Determine the [x, y] coordinate at the center of the cell enclosing the given text.  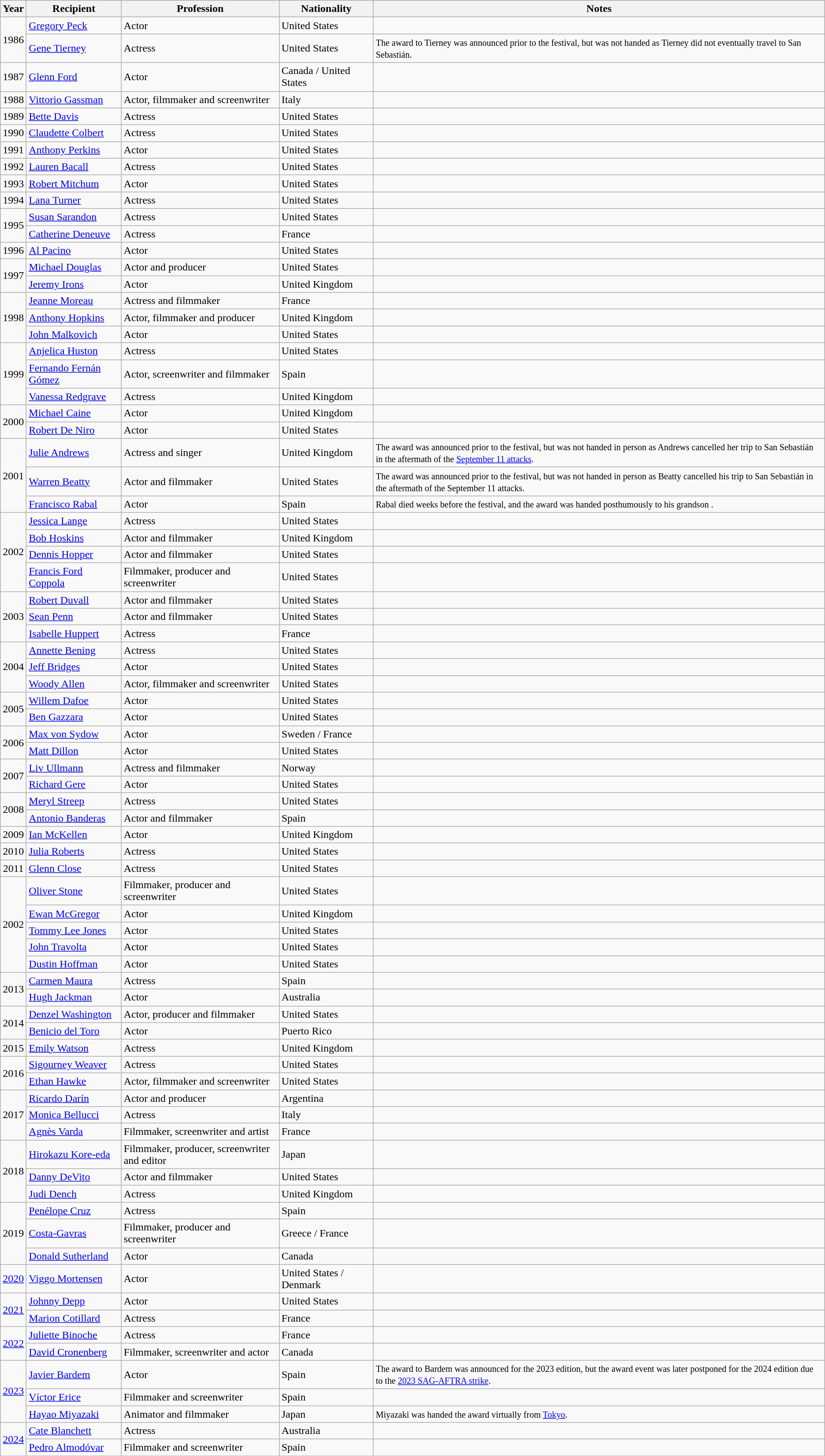
Cate Blanchett [74, 1431]
Costa-Gavras [74, 1234]
Lauren Bacall [74, 167]
Actor, producer and filmmaker [200, 1014]
Isabelle Huppert [74, 634]
Michael Douglas [74, 267]
Recipient [74, 9]
Gregory Peck [74, 26]
1988 [13, 100]
The award to Tierney was announced prior to the festival, but was not handed as Tierney did not eventually travel to San Sebastián. [599, 48]
Al Pacino [74, 251]
Anthony Hopkins [74, 318]
Javier Bardem [74, 1374]
2013 [13, 989]
1995 [13, 225]
2021 [13, 1310]
Julie Andrews [74, 453]
Claudette Colbert [74, 133]
Glenn Close [74, 868]
Susan Sarandon [74, 217]
Matt Dillon [74, 751]
Greece / France [326, 1234]
2004 [13, 667]
Year [13, 9]
Johnny Depp [74, 1301]
Bette Davis [74, 116]
Richard Gere [74, 784]
Actress and singer [200, 453]
Catherine Deneuve [74, 234]
Ethan Hawke [74, 1081]
2000 [13, 422]
Sean Penn [74, 617]
1996 [13, 251]
Filmmaker, producer, screenwriter and editor [200, 1154]
Norway [326, 767]
Víctor Erice [74, 1397]
Vanessa Redgrave [74, 396]
Michael Caine [74, 413]
Benicio del Toro [74, 1031]
Juliette Binoche [74, 1335]
1994 [13, 200]
Hirokazu Kore-eda [74, 1154]
Meryl Streep [74, 801]
1993 [13, 183]
Puerto Rico [326, 1031]
Francisco Rabal [74, 504]
Robert Duvall [74, 600]
2005 [13, 709]
Jeremy Irons [74, 284]
Fernando Fernán Gómez [74, 374]
Glenn Ford [74, 77]
Vittorio Gassman [74, 100]
Ben Gazzara [74, 717]
Julia Roberts [74, 852]
Judi Dench [74, 1194]
Jeanne Moreau [74, 301]
Antonio Banderas [74, 818]
Dustin Hoffman [74, 964]
2014 [13, 1023]
2017 [13, 1115]
Dennis Hopper [74, 555]
Woody Allen [74, 684]
Bob Hoskins [74, 538]
2011 [13, 868]
2015 [13, 1048]
2007 [13, 776]
1998 [13, 318]
Ewan McGregor [74, 914]
Lana Turner [74, 200]
1989 [13, 116]
2020 [13, 1278]
Notes [599, 9]
Marion Cotillard [74, 1318]
Robert Mitchum [74, 183]
Willem Dafoe [74, 700]
Denzel Washington [74, 1014]
1997 [13, 276]
Canada / United States [326, 77]
Hayao Miyazaki [74, 1414]
United States / Denmark [326, 1278]
1992 [13, 167]
Francis Ford Coppola [74, 577]
Robert De Niro [74, 430]
2001 [13, 475]
2024 [13, 1439]
Filmmaker, screenwriter and artist [200, 1132]
2009 [13, 835]
Monica Bellucci [74, 1115]
2023 [13, 1391]
2008 [13, 809]
Ian McKellen [74, 835]
Viggo Mortensen [74, 1278]
2019 [13, 1234]
Argentina [326, 1098]
David Cronenberg [74, 1352]
1999 [13, 374]
Tommy Lee Jones [74, 930]
Sweden / France [326, 734]
Rabal died weeks before the festival, and the award was handed posthumously to his grandson . [599, 504]
2016 [13, 1073]
Donald Sutherland [74, 1256]
Actor, filmmaker and producer [200, 318]
2003 [13, 617]
Filmmaker, screenwriter and actor [200, 1352]
1987 [13, 77]
2018 [13, 1171]
Liv Ullmann [74, 767]
Agnès Varda [74, 1132]
Danny DeVito [74, 1177]
Emily Watson [74, 1048]
Nationality [326, 9]
Ricardo Darín [74, 1098]
Anjelica Huston [74, 351]
Oliver Stone [74, 891]
Anthony Perkins [74, 150]
Sigourney Weaver [74, 1064]
Carmen Maura [74, 981]
Animator and filmmaker [200, 1414]
1991 [13, 150]
Max von Sydow [74, 734]
Warren Beatty [74, 481]
Penélope Cruz [74, 1211]
Actor, screenwriter and filmmaker [200, 374]
Jeff Bridges [74, 667]
2010 [13, 852]
Profession [200, 9]
1986 [13, 40]
John Malkovich [74, 334]
Gene Tierney [74, 48]
2022 [13, 1343]
2006 [13, 742]
Miyazaki was handed the award virtually from Tokyo. [599, 1414]
Hugh Jackman [74, 997]
Pedro Almodóvar [74, 1448]
Annette Bening [74, 650]
1990 [13, 133]
Jessica Lange [74, 521]
John Travolta [74, 947]
